Identify which cell holds the provided text, then report its [x, y] central coordinate. 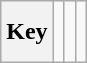
Key [27, 32]
